From the cell containing the given text, extract its center point as (x, y) coordinate. 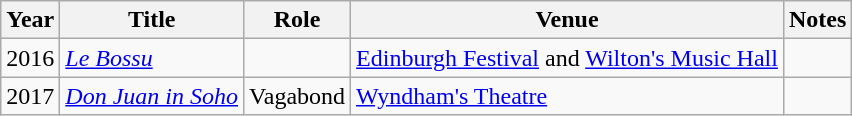
2016 (30, 58)
2017 (30, 96)
Notes (817, 20)
Vagabond (298, 96)
Title (152, 20)
Don Juan in Soho (152, 96)
Edinburgh Festival and Wilton's Music Hall (568, 58)
Year (30, 20)
Wyndham's Theatre (568, 96)
Le Bossu (152, 58)
Venue (568, 20)
Role (298, 20)
